Identify which cell holds the provided text, then report its [X, Y] central coordinate. 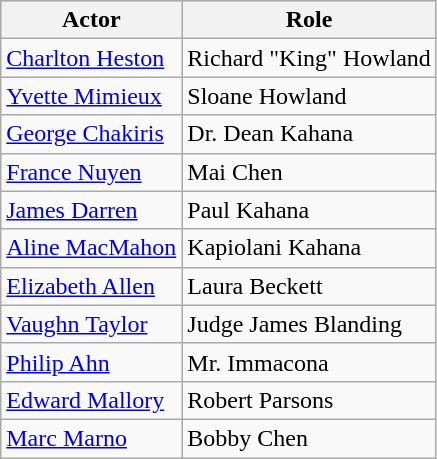
Judge James Blanding [310, 324]
Actor [92, 20]
Kapiolani Kahana [310, 248]
Bobby Chen [310, 438]
Edward Mallory [92, 400]
Aline MacMahon [92, 248]
Robert Parsons [310, 400]
George Chakiris [92, 134]
France Nuyen [92, 172]
Richard "King" Howland [310, 58]
Mai Chen [310, 172]
Paul Kahana [310, 210]
Vaughn Taylor [92, 324]
Philip Ahn [92, 362]
Laura Beckett [310, 286]
Sloane Howland [310, 96]
Marc Marno [92, 438]
James Darren [92, 210]
Yvette Mimieux [92, 96]
Charlton Heston [92, 58]
Dr. Dean Kahana [310, 134]
Mr. Immacona [310, 362]
Role [310, 20]
Elizabeth Allen [92, 286]
